Search for the cell housing the specified text and yield its [X, Y] center coordinate. 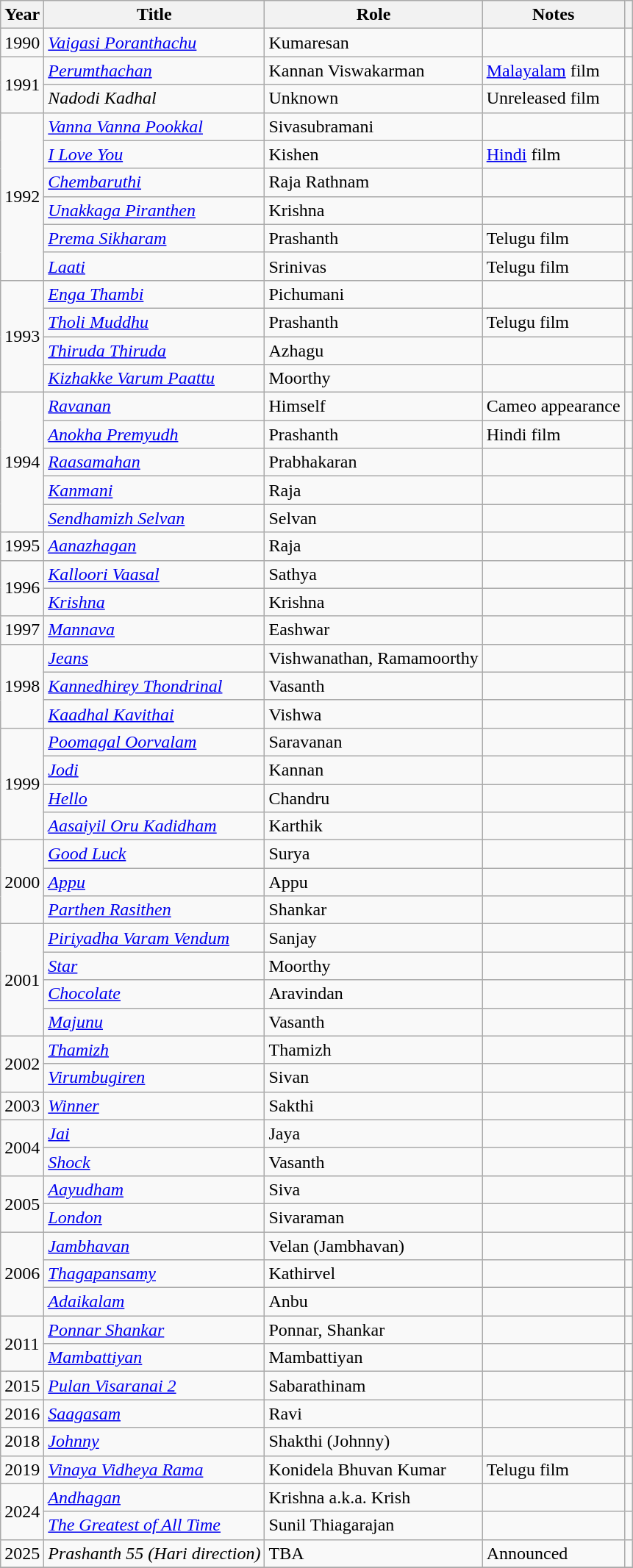
Good Luck [154, 854]
Prema Sikharam [154, 238]
Saravanan [373, 742]
Velan (Jambhavan) [373, 1246]
Jambhavan [154, 1246]
Azhagu [373, 351]
Ravanan [154, 407]
Shock [154, 1161]
Chembaruthi [154, 182]
Poomagal Oorvalam [154, 742]
1992 [22, 196]
Eashwar [373, 630]
Unakkaga Piranthen [154, 210]
Sunil Thiagarajan [373, 1525]
Selvan [373, 518]
Chocolate [154, 994]
Jai [154, 1134]
Aanazhagan [154, 546]
I Love You [154, 154]
2024 [22, 1511]
Kannan Viswakarman [373, 71]
Andhagan [154, 1497]
Laati [154, 266]
Chandru [373, 798]
Kalloori Vaasal [154, 574]
Himself [373, 407]
Saagasam [154, 1414]
Aasaiyil Oru Kadidham [154, 826]
2011 [22, 1344]
Announced [553, 1553]
Cameo appearance [553, 407]
2016 [22, 1414]
2019 [22, 1469]
Karthik [373, 826]
Kanmani [154, 490]
Year [22, 15]
Raasamahan [154, 462]
TBA [373, 1553]
Mannava [154, 630]
2005 [22, 1203]
Konidela Bhuvan Kumar [373, 1469]
Sivasubramani [373, 126]
Kaadhal Kavithai [154, 714]
Piriyadha Varam Vendum [154, 938]
Anokha Premyudh [154, 434]
Sabarathinam [373, 1386]
Aayudham [154, 1189]
Prabhakaran [373, 462]
2006 [22, 1274]
1996 [22, 588]
Jeans [154, 658]
2002 [22, 1064]
2003 [22, 1106]
Parthen Rasithen [154, 910]
Vinaya Vidheya Rama [154, 1469]
Kishen [373, 154]
Vanna Vanna Pookkal [154, 126]
1991 [22, 85]
The Greatest of All Time [154, 1525]
Enga Thambi [154, 294]
2015 [22, 1386]
Sanjay [373, 938]
Majunu [154, 1022]
Prashanth 55 (Hari direction) [154, 1553]
Adaikalam [154, 1302]
1999 [22, 784]
London [154, 1217]
Unknown [373, 99]
Ravi [373, 1414]
Malayalam film [553, 71]
Tholi Muddhu [154, 322]
1990 [22, 43]
Title [154, 15]
Kannedhirey Thondrinal [154, 686]
Notes [553, 15]
Surya [373, 854]
2004 [22, 1148]
Aravindan [373, 994]
Nadodi Kadhal [154, 99]
Kumaresan [373, 43]
Vishwa [373, 714]
Siva [373, 1189]
Thiruda Thiruda [154, 351]
Pichumani [373, 294]
Krishna a.k.a. Krish [373, 1497]
Sathya [373, 574]
Raja Rathnam [373, 182]
2025 [22, 1553]
Kannan [373, 770]
Unreleased film [553, 99]
Shankar [373, 910]
Vishwanathan, Ramamoorthy [373, 658]
Winner [154, 1106]
Ponnar Shankar [154, 1330]
Kizhakke Varum Paattu [154, 379]
Srinivas [373, 266]
2001 [22, 980]
Sivan [373, 1078]
Johnny [154, 1442]
Kathirvel [373, 1274]
Anbu [373, 1302]
Jodi [154, 770]
Vaigasi Poranthachu [154, 43]
1995 [22, 546]
Shakthi (Johnny) [373, 1442]
1997 [22, 630]
1993 [22, 336]
Jaya [373, 1134]
Role [373, 15]
Sendhamizh Selvan [154, 518]
2000 [22, 882]
1998 [22, 686]
Pulan Visaranai 2 [154, 1386]
Thagapansamy [154, 1274]
Hello [154, 798]
2018 [22, 1442]
Ponnar, Shankar [373, 1330]
Sakthi [373, 1106]
1994 [22, 462]
Star [154, 966]
Sivaraman [373, 1217]
Perumthachan [154, 71]
Virumbugiren [154, 1078]
